For the text-containing cell, return its midpoint in [X, Y] coordinate format. 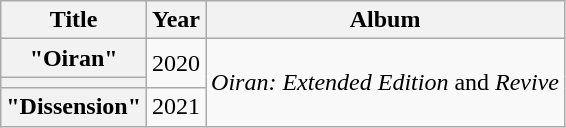
"Dissension" [74, 107]
Oiran: Extended Edition and Revive [386, 82]
Album [386, 20]
"Oiran" [74, 58]
2020 [176, 64]
Title [74, 20]
Year [176, 20]
2021 [176, 107]
